From the cell containing the given text, extract its center point as [x, y] coordinate. 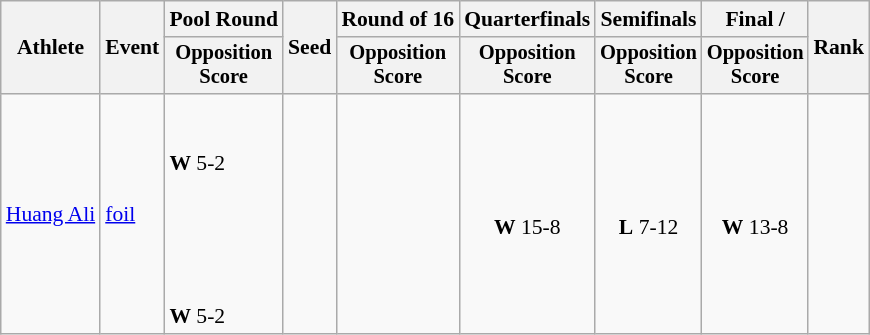
Quarterfinals [527, 19]
Round of 16 [398, 19]
W 15-8 [527, 214]
foil [132, 214]
W 13-8 [756, 214]
Athlete [50, 48]
Final / [756, 19]
Pool Round [224, 19]
Event [132, 48]
Huang Ali [50, 214]
Seed [310, 48]
Rank [838, 48]
W 5-2W 5-2 [224, 214]
L 7-12 [648, 214]
Semifinals [648, 19]
